Return the (x, y) coordinate for the center point of the cell that contains the specified text.  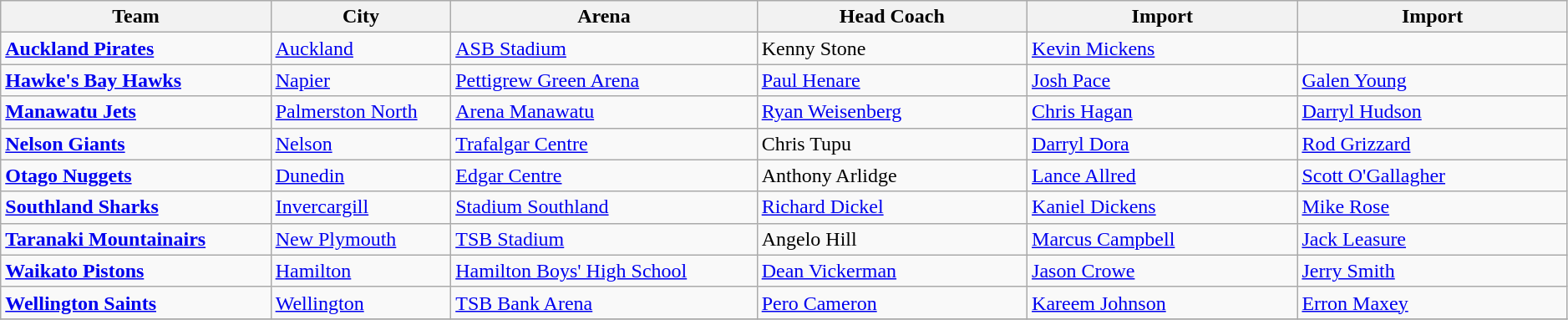
Jason Crowe (1163, 271)
Auckland (361, 48)
Hamilton (361, 271)
Angelo Hill (892, 239)
Team (135, 17)
Jack Leasure (1432, 239)
Dunedin (361, 175)
Rod Grizzard (1432, 144)
Darryl Hudson (1432, 112)
Edgar Centre (604, 175)
Pero Cameron (892, 302)
Kenny Stone (892, 48)
TSB Bank Arena (604, 302)
Napier (361, 80)
City (361, 17)
Waikato Pistons (135, 271)
Anthony Arlidge (892, 175)
Palmerston North (361, 112)
Darryl Dora (1163, 144)
Taranaki Mountainairs (135, 239)
Jerry Smith (1432, 271)
Scott O'Gallagher (1432, 175)
Dean Vickerman (892, 271)
Auckland Pirates (135, 48)
Arena (604, 17)
Galen Young (1432, 80)
Chris Hagan (1163, 112)
Wellington Saints (135, 302)
Ryan Weisenberg (892, 112)
Kevin Mickens (1163, 48)
Mike Rose (1432, 207)
Lance Allred (1163, 175)
Josh Pace (1163, 80)
Kaniel Dickens (1163, 207)
Invercargill (361, 207)
Nelson (361, 144)
Chris Tupu (892, 144)
Hawke's Bay Hawks (135, 80)
Paul Henare (892, 80)
Southland Sharks (135, 207)
Hamilton Boys' High School (604, 271)
Arena Manawatu (604, 112)
Wellington (361, 302)
Manawatu Jets (135, 112)
TSB Stadium (604, 239)
ASB Stadium (604, 48)
Pettigrew Green Arena (604, 80)
Kareem Johnson (1163, 302)
Marcus Campbell (1163, 239)
Richard Dickel (892, 207)
Stadium Southland (604, 207)
New Plymouth (361, 239)
Erron Maxey (1432, 302)
Otago Nuggets (135, 175)
Trafalgar Centre (604, 144)
Nelson Giants (135, 144)
Head Coach (892, 17)
